Capture the cell that displays the provided text and extract its [X, Y] central coordinate. 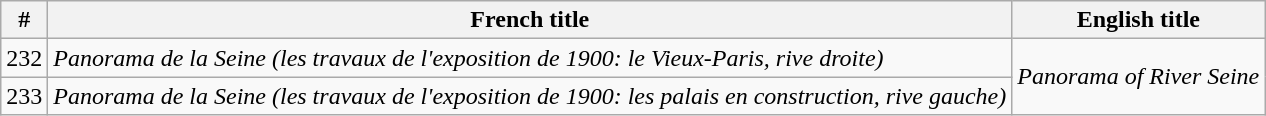
Panorama of River Seine [1138, 77]
French title [530, 20]
# [24, 20]
232 [24, 58]
233 [24, 96]
Panorama de la Seine (les travaux de l'exposition de 1900: les palais en construction, rive gauche) [530, 96]
Panorama de la Seine (les travaux de l'exposition de 1900: le Vieux-Paris, rive droite) [530, 58]
English title [1138, 20]
